Extract the (X, Y) coordinate from the center of the cell holding the provided text.  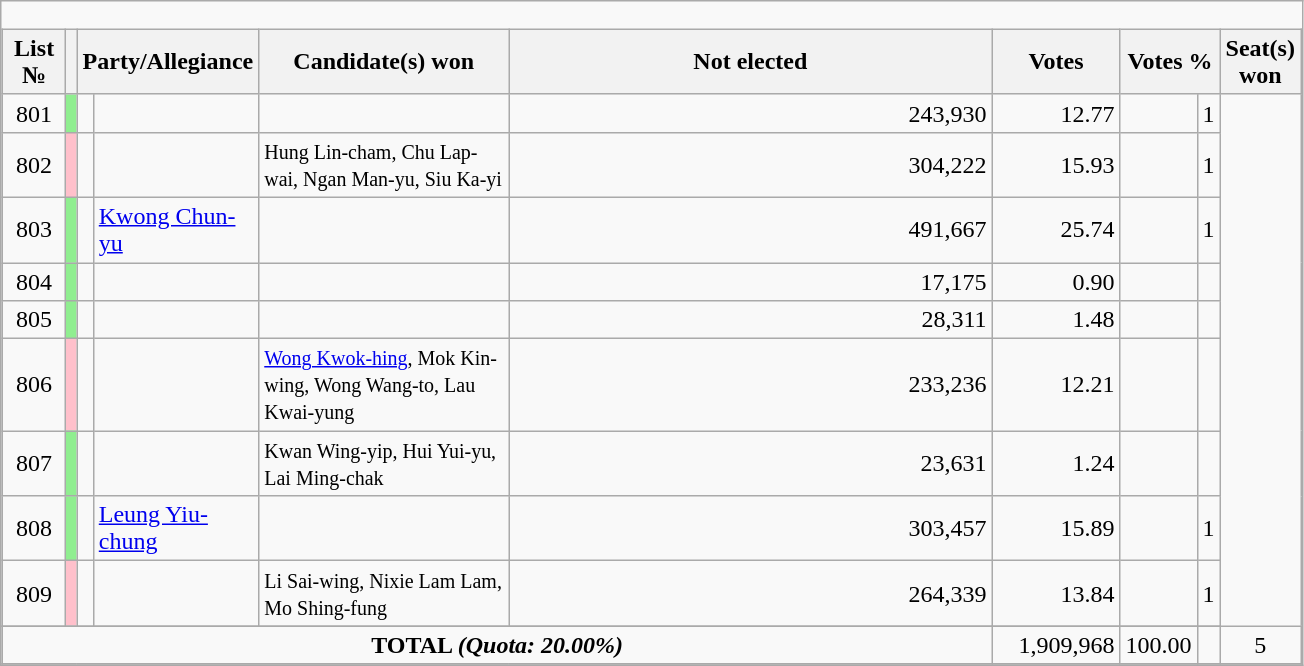
243,930 (750, 113)
805 (34, 320)
Votes % (1170, 62)
12.77 (1056, 113)
17,175 (750, 281)
Not elected (750, 62)
Votes (1056, 62)
264,339 (750, 594)
List № (34, 62)
Candidate(s) won (384, 62)
Li Sai-wing, Nixie Lam Lam, Mo Shing-fung (384, 594)
13.84 (1056, 594)
803 (34, 230)
Seat(s) won (1260, 62)
Kwong Chun-yu (176, 230)
304,222 (750, 164)
801 (34, 113)
Kwan Wing-yip, Hui Yui-yu, Lai Ming-chak (384, 464)
100.00 (1158, 645)
808 (34, 528)
0.90 (1056, 281)
1.24 (1056, 464)
25.74 (1056, 230)
28,311 (750, 320)
12.21 (1056, 385)
804 (34, 281)
233,236 (750, 385)
Party/Allegiance (168, 62)
1.48 (1056, 320)
807 (34, 464)
1,909,968 (1056, 645)
Hung Lin-cham, Chu Lap-wai, Ngan Man-yu, Siu Ka-yi (384, 164)
809 (34, 594)
303,457 (750, 528)
802 (34, 164)
Leung Yiu-chung (176, 528)
15.89 (1056, 528)
15.93 (1056, 164)
5 (1260, 645)
Wong Kwok-hing, Mok Kin-wing, Wong Wang-to, Lau Kwai-yung (384, 385)
806 (34, 385)
491,667 (750, 230)
23,631 (750, 464)
TOTAL (Quota: 20.00%) (497, 645)
